Output the [x, y] coordinate of the center of the cell containing the given text.  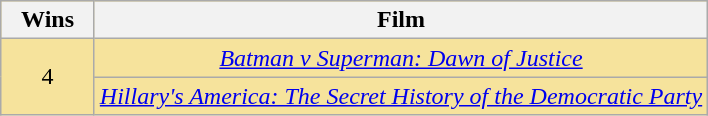
4 [48, 77]
Wins [48, 20]
Hillary's America: The Secret History of the Democratic Party [400, 96]
Batman v Superman: Dawn of Justice [400, 58]
Film [400, 20]
